Extract the [x, y] coordinate from the center of the cell holding the provided text.  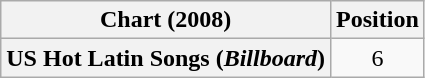
US Hot Latin Songs (Billboard) [166, 58]
Chart (2008) [166, 20]
Position [378, 20]
6 [378, 58]
